Identify which cell holds the provided text, then report its (X, Y) central coordinate. 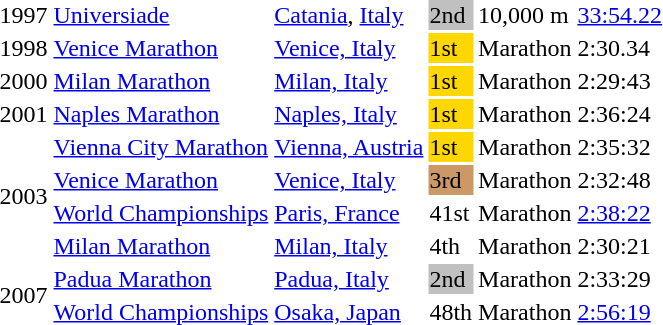
Padua, Italy (349, 279)
4th (451, 246)
Paris, France (349, 213)
Catania, Italy (349, 15)
3rd (451, 180)
Vienna, Austria (349, 147)
Vienna City Marathon (161, 147)
World Championships (161, 213)
Padua Marathon (161, 279)
Naples, Italy (349, 114)
Universiade (161, 15)
10,000 m (525, 15)
41st (451, 213)
Naples Marathon (161, 114)
